Provide the [x, y] coordinate of the cell's center where the given text is located.  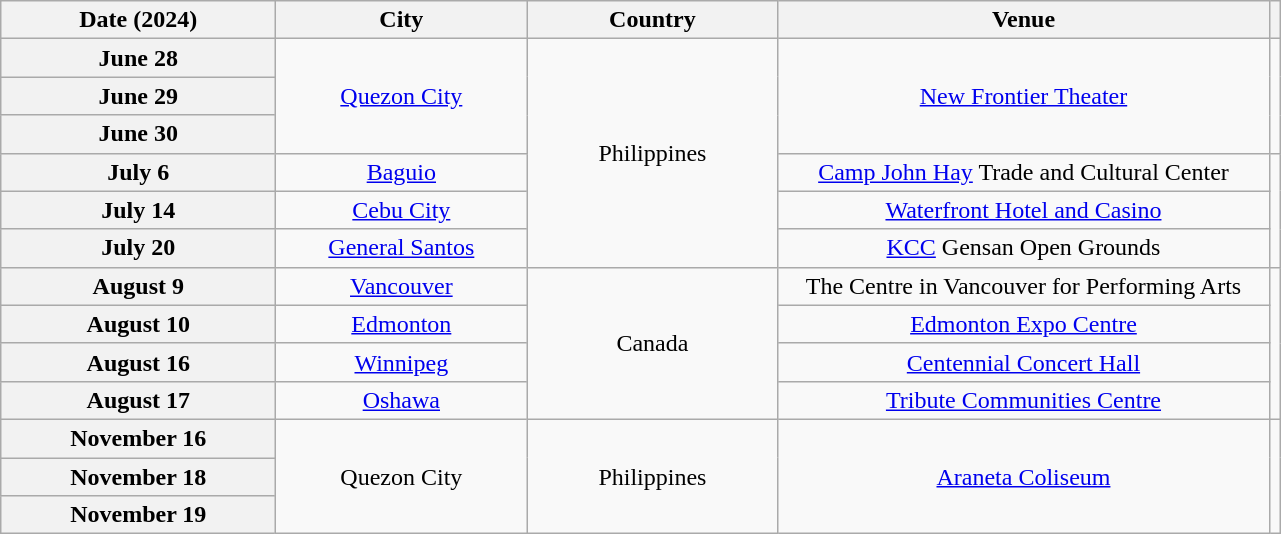
June 29 [138, 96]
New Frontier Theater [1024, 96]
Tribute Communities Centre [1024, 400]
Vancouver [402, 286]
July 20 [138, 248]
June 28 [138, 58]
Date (2024) [138, 20]
City [402, 20]
Waterfront Hotel and Casino [1024, 210]
Baguio [402, 172]
General Santos [402, 248]
Araneta Coliseum [1024, 476]
November 18 [138, 477]
August 9 [138, 286]
November 19 [138, 515]
Venue [1024, 20]
Camp John Hay Trade and Cultural Center [1024, 172]
Cebu City [402, 210]
Oshawa [402, 400]
June 30 [138, 134]
July 14 [138, 210]
August 16 [138, 362]
Winnipeg [402, 362]
July 6 [138, 172]
November 16 [138, 438]
August 17 [138, 400]
Edmonton Expo Centre [1024, 324]
KCC Gensan Open Grounds [1024, 248]
Country [652, 20]
The Centre in Vancouver for Performing Arts [1024, 286]
Edmonton [402, 324]
Canada [652, 343]
August 10 [138, 324]
Centennial Concert Hall [1024, 362]
